For the text-containing cell, return its midpoint in [x, y] coordinate format. 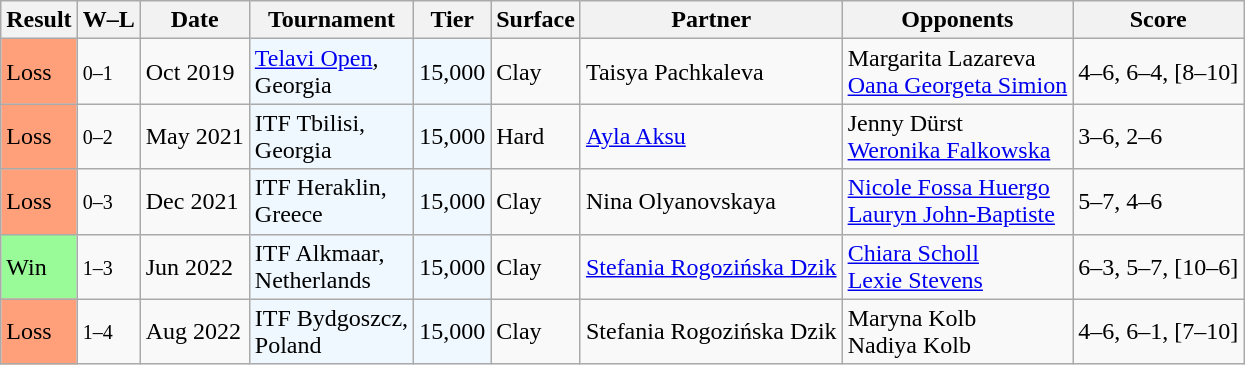
Aug 2022 [194, 332]
W–L [108, 20]
Partner [711, 20]
May 2021 [194, 136]
1–3 [108, 266]
Tier [452, 20]
Dec 2021 [194, 202]
ITF Alkmaar, Netherlands [331, 266]
6–3, 5–7, [10–6] [1158, 266]
Date [194, 20]
Margarita Lazareva Oana Georgeta Simion [958, 72]
Telavi Open, Georgia [331, 72]
0–1 [108, 72]
Oct 2019 [194, 72]
Tournament [331, 20]
1–4 [108, 332]
4–6, 6–1, [7–10] [1158, 332]
Taisya Pachkaleva [711, 72]
Jun 2022 [194, 266]
0–2 [108, 136]
Result [39, 20]
Chiara Scholl Lexie Stevens [958, 266]
3–6, 2–6 [1158, 136]
Ayla Aksu [711, 136]
0–3 [108, 202]
Opponents [958, 20]
Surface [536, 20]
Nina Olyanovskaya [711, 202]
ITF Bydgoszcz, Poland [331, 332]
ITF Heraklin, Greece [331, 202]
4–6, 6–4, [8–10] [1158, 72]
Maryna Kolb Nadiya Kolb [958, 332]
5–7, 4–6 [1158, 202]
Hard [536, 136]
Jenny Dürst Weronika Falkowska [958, 136]
Win [39, 266]
ITF Tbilisi, Georgia [331, 136]
Nicole Fossa Huergo Lauryn John-Baptiste [958, 202]
Score [1158, 20]
